Output the [X, Y] coordinate of the center of the cell containing the given text.  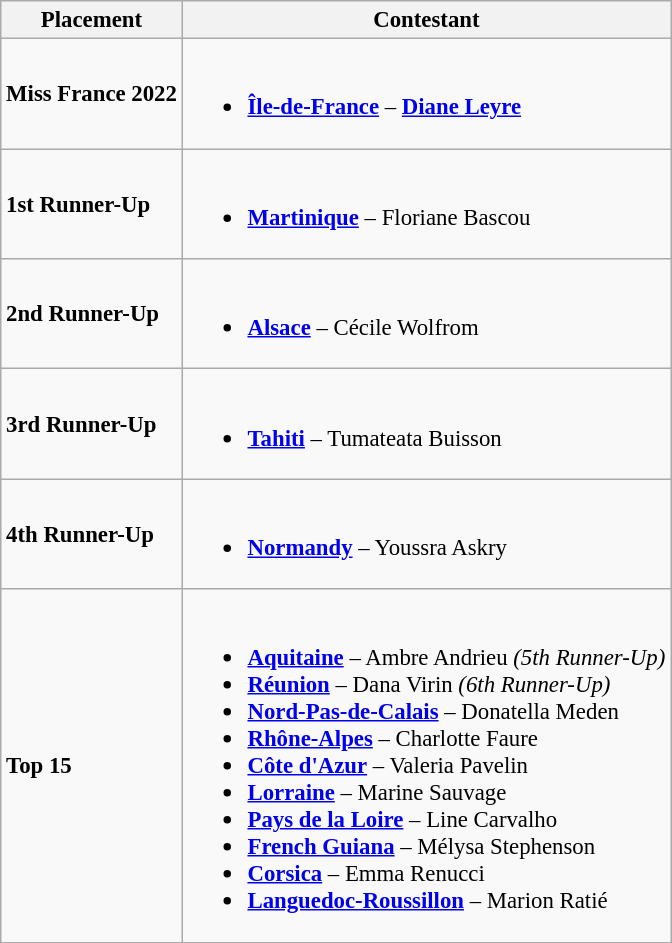
Top 15 [92, 766]
2nd Runner-Up [92, 314]
4th Runner-Up [92, 534]
Placement [92, 20]
Tahiti – Tumateata Buisson [426, 424]
Contestant [426, 20]
3rd Runner-Up [92, 424]
Alsace – Cécile Wolfrom [426, 314]
Île-de-France – Diane Leyre [426, 94]
Martinique – Floriane Bascou [426, 204]
1st Runner-Up [92, 204]
Miss France 2022 [92, 94]
Normandy – Youssra Askry [426, 534]
